Extract the (X, Y) coordinate from the center of the cell holding the provided text.  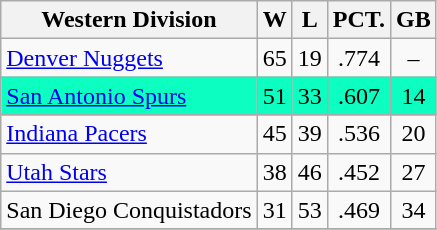
.774 (358, 58)
19 (310, 58)
GB (414, 20)
53 (310, 210)
20 (414, 134)
Indiana Pacers (129, 134)
33 (310, 96)
31 (274, 210)
Western Division (129, 20)
51 (274, 96)
39 (310, 134)
.536 (358, 134)
PCT. (358, 20)
.452 (358, 172)
W (274, 20)
San Diego Conquistadors (129, 210)
L (310, 20)
Utah Stars (129, 172)
San Antonio Spurs (129, 96)
.607 (358, 96)
46 (310, 172)
38 (274, 172)
65 (274, 58)
45 (274, 134)
34 (414, 210)
27 (414, 172)
Denver Nuggets (129, 58)
14 (414, 96)
.469 (358, 210)
– (414, 58)
